Return (x, y) of the center of cell containing provided text 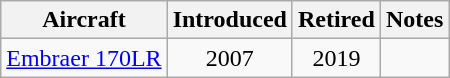
Introduced (230, 20)
Aircraft (84, 20)
2019 (336, 58)
Retired (336, 20)
Embraer 170LR (84, 58)
Notes (414, 20)
2007 (230, 58)
